Determine the [x, y] coordinate at the center of the cell enclosing the given text.  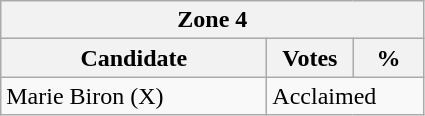
Candidate [134, 58]
Marie Biron (X) [134, 96]
Zone 4 [212, 20]
Votes [310, 58]
Acclaimed [346, 96]
% [388, 58]
